Scan for the cell matching the given text and deliver its [X, Y] coordinate at center. 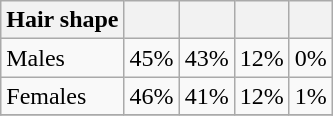
41% [206, 96]
46% [152, 96]
45% [152, 58]
Females [62, 96]
1% [310, 96]
0% [310, 58]
43% [206, 58]
Males [62, 58]
Hair shape [62, 20]
